Find where the given text appears and provide that cell's center as [x, y] coordinate. 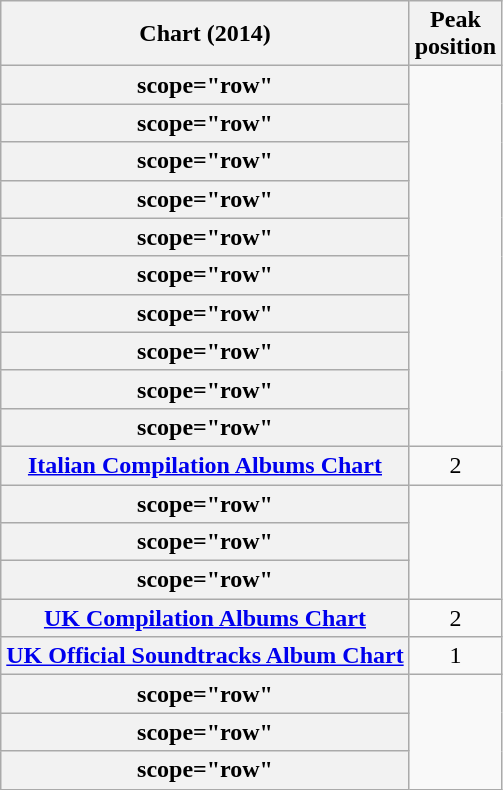
Italian Compilation Albums Chart [205, 465]
UK Compilation Albums Chart [205, 618]
1 [455, 656]
UK Official Soundtracks Album Chart [205, 656]
Chart (2014) [205, 34]
Peakposition [455, 34]
